Identify which cell holds the provided text, then report its [X, Y] central coordinate. 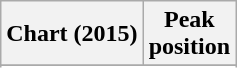
Chart (2015) [72, 34]
Peakposition [189, 34]
